Locate the cell with the specified text and output its [X, Y] center coordinate. 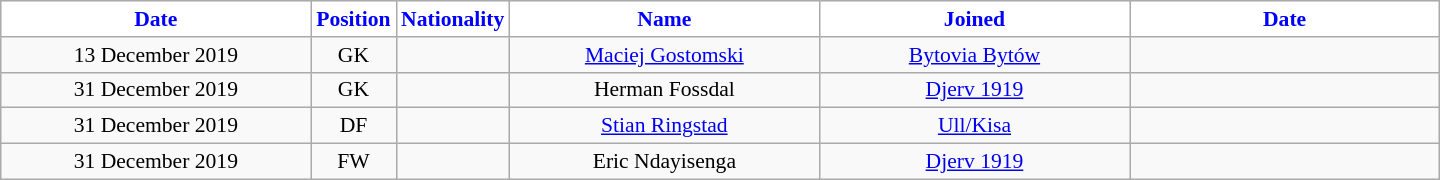
13 December 2019 [156, 55]
Position [354, 19]
Bytovia Bytów [974, 55]
Ull/Kisa [974, 126]
DF [354, 126]
Stian Ringstad [664, 126]
Joined [974, 19]
Maciej Gostomski [664, 55]
Name [664, 19]
Nationality [452, 19]
Herman Fossdal [664, 90]
Eric Ndayisenga [664, 162]
FW [354, 162]
